Capture the cell that displays the provided text and extract its [x, y] central coordinate. 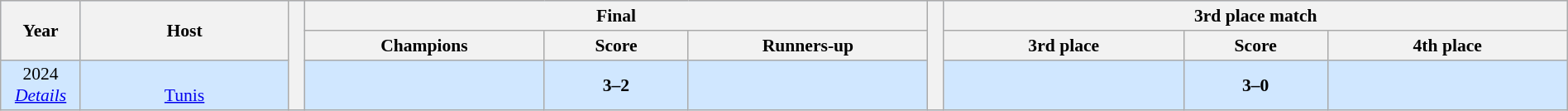
Champions [424, 46]
Host [184, 30]
3–0 [1255, 84]
3rd place match [1255, 16]
Year [41, 30]
4th place [1447, 46]
2024Details [41, 84]
Runners-up [808, 46]
Tunis [184, 84]
Final [616, 16]
3–2 [616, 84]
3rd place [1064, 46]
